Detect which cell encompasses the target text, then output its (X, Y) center coordinate. 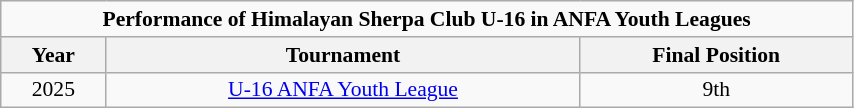
U-16 ANFA Youth League (343, 90)
Tournament (343, 55)
2025 (54, 90)
Year (54, 55)
Performance of Himalayan Sherpa Club U-16 in ANFA Youth Leagues (427, 19)
9th (716, 90)
Final Position (716, 55)
